For the text-containing cell, return its midpoint in [X, Y] coordinate format. 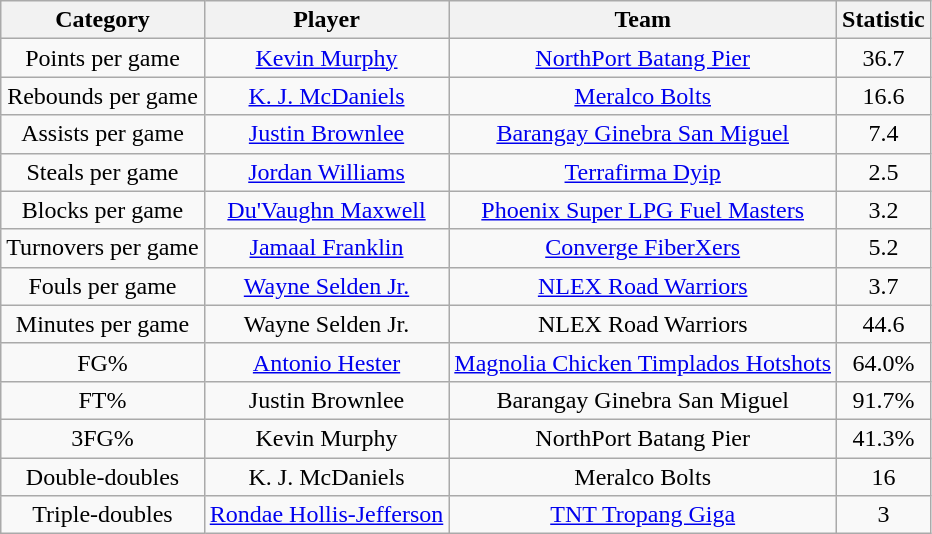
Jamaal Franklin [326, 248]
3 [884, 515]
Points per game [102, 58]
7.4 [884, 134]
Terrafirma Dyip [643, 172]
5.2 [884, 248]
Assists per game [102, 134]
Double-doubles [102, 477]
Rebounds per game [102, 96]
Antonio Hester [326, 362]
2.5 [884, 172]
TNT Tropang Giga [643, 515]
Phoenix Super LPG Fuel Masters [643, 210]
Player [326, 20]
16.6 [884, 96]
64.0% [884, 362]
3.7 [884, 286]
Du'Vaughn Maxwell [326, 210]
3.2 [884, 210]
Magnolia Chicken Timplados Hotshots [643, 362]
3FG% [102, 438]
Minutes per game [102, 324]
Rondae Hollis-Jefferson [326, 515]
91.7% [884, 400]
36.7 [884, 58]
Turnovers per game [102, 248]
FG% [102, 362]
Steals per game [102, 172]
FT% [102, 400]
Blocks per game [102, 210]
41.3% [884, 438]
Converge FiberXers [643, 248]
Team [643, 20]
Category [102, 20]
44.6 [884, 324]
Jordan Williams [326, 172]
Triple-doubles [102, 515]
16 [884, 477]
Fouls per game [102, 286]
Statistic [884, 20]
